Determine the [x, y] coordinate at the center of the cell enclosing the given text.  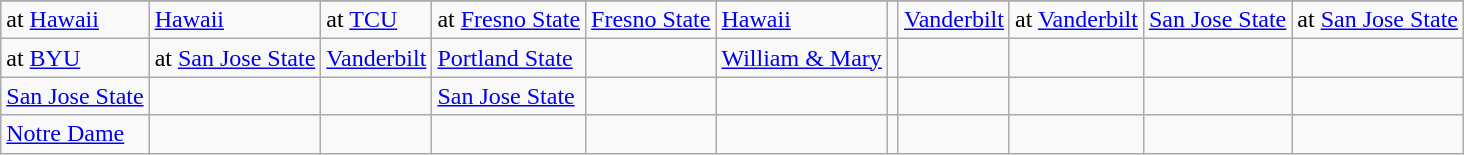
Portland State [509, 58]
William & Mary [802, 58]
at Vanderbilt [1076, 20]
Fresno State [651, 20]
at BYU [75, 58]
at Hawaii [75, 20]
at TCU [376, 20]
at Fresno State [509, 20]
Notre Dame [75, 134]
